From the cell containing the given text, extract its center point as [x, y] coordinate. 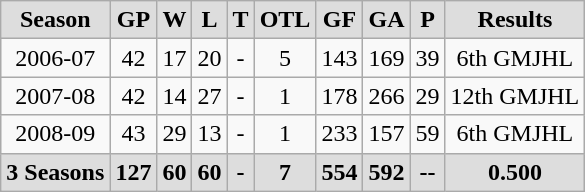
2006-07 [56, 58]
Season [56, 20]
2007-08 [56, 96]
169 [386, 58]
GP [134, 20]
592 [386, 172]
43 [134, 134]
127 [134, 172]
P [428, 20]
5 [285, 58]
59 [428, 134]
T [240, 20]
2008-09 [56, 134]
3 Seasons [56, 172]
14 [174, 96]
-- [428, 172]
157 [386, 134]
13 [210, 134]
7 [285, 172]
17 [174, 58]
178 [340, 96]
20 [210, 58]
OTL [285, 20]
L [210, 20]
Results [515, 20]
39 [428, 58]
GF [340, 20]
W [174, 20]
233 [340, 134]
0.500 [515, 172]
554 [340, 172]
266 [386, 96]
12th GMJHL [515, 96]
27 [210, 96]
143 [340, 58]
GA [386, 20]
